Capture the cell that displays the provided text and extract its [x, y] central coordinate. 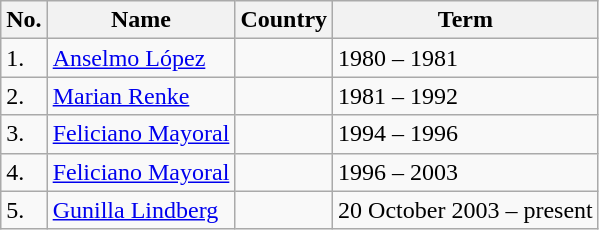
Gunilla Lindberg [141, 210]
3. [24, 134]
Country [284, 20]
Name [141, 20]
1996 – 2003 [466, 172]
Anselmo López [141, 58]
1. [24, 58]
No. [24, 20]
20 October 2003 – present [466, 210]
1981 – 1992 [466, 96]
2. [24, 96]
Term [466, 20]
5. [24, 210]
1980 – 1981 [466, 58]
1994 – 1996 [466, 134]
4. [24, 172]
Marian Renke [141, 96]
